Find where the given text appears and provide that cell's center as [X, Y] coordinate. 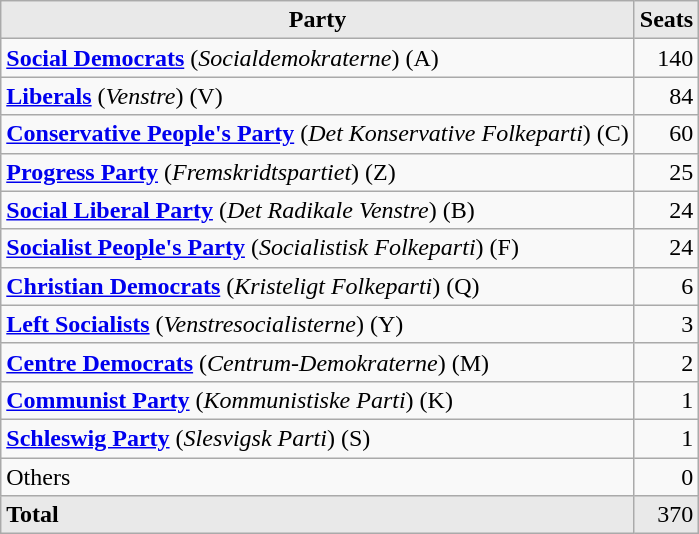
Schleswig Party (Slesvigsk Parti) (S) [318, 438]
6 [666, 286]
Others [318, 477]
Seats [666, 20]
140 [666, 58]
25 [666, 172]
Centre Democrats (Centrum-Demokraterne) (M) [318, 362]
Party [318, 20]
Communist Party (Kommunistiske Parti) (K) [318, 400]
Left Socialists (Venstresocialisterne) (Y) [318, 324]
Social Democrats (Socialdemokraterne) (A) [318, 58]
60 [666, 134]
Socialist People's Party (Socialistisk Folkeparti) (F) [318, 248]
Total [318, 515]
2 [666, 362]
Social Liberal Party (Det Radikale Venstre) (B) [318, 210]
Progress Party (Fremskridtspartiet) (Z) [318, 172]
3 [666, 324]
84 [666, 96]
Christian Democrats (Kristeligt Folkeparti) (Q) [318, 286]
Liberals (Venstre) (V) [318, 96]
0 [666, 477]
370 [666, 515]
Conservative People's Party (Det Konservative Folkeparti) (C) [318, 134]
